Extract the [x, y] coordinate from the center of the cell holding the provided text.  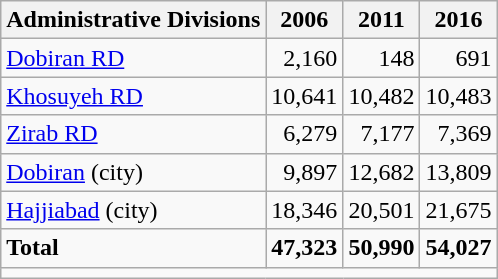
7,369 [458, 134]
Total [134, 248]
2,160 [304, 58]
2016 [458, 20]
10,641 [304, 96]
54,027 [458, 248]
18,346 [304, 210]
Hajjiabad (city) [134, 210]
Khosuyeh RD [134, 96]
50,990 [382, 248]
691 [458, 58]
Administrative Divisions [134, 20]
10,482 [382, 96]
10,483 [458, 96]
13,809 [458, 172]
Dobiran RD [134, 58]
Zirab RD [134, 134]
148 [382, 58]
20,501 [382, 210]
9,897 [304, 172]
21,675 [458, 210]
12,682 [382, 172]
6,279 [304, 134]
Dobiran (city) [134, 172]
2006 [304, 20]
2011 [382, 20]
7,177 [382, 134]
47,323 [304, 248]
